Locate the cell with the specified text and output its (x, y) center coordinate. 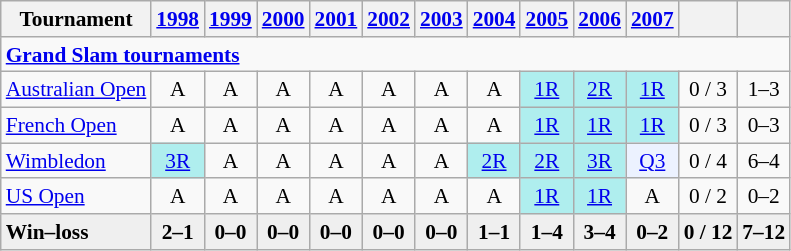
1998 (178, 19)
2000 (284, 19)
Wimbledon (76, 161)
Grand Slam tournaments (396, 55)
2–1 (178, 232)
Tournament (76, 19)
0 / 12 (708, 232)
7–12 (764, 232)
1–4 (546, 232)
2007 (652, 19)
0 / 4 (708, 161)
0 / 2 (708, 197)
Australian Open (76, 90)
0–3 (764, 126)
French Open (76, 126)
Q3 (652, 161)
1–1 (494, 232)
2004 (494, 19)
2001 (336, 19)
1999 (230, 19)
6–4 (764, 161)
1–3 (764, 90)
2002 (388, 19)
2003 (442, 19)
2005 (546, 19)
US Open (76, 197)
2006 (600, 19)
3–4 (600, 232)
Win–loss (76, 232)
